From the cell containing the given text, extract its center point as [X, Y] coordinate. 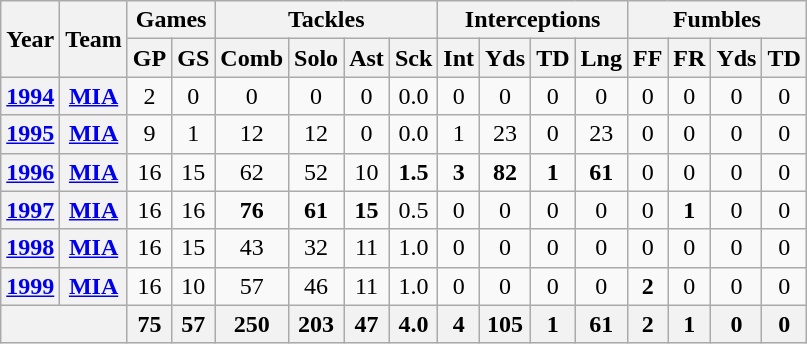
1.5 [413, 172]
GS [194, 58]
Int [459, 58]
FF [647, 58]
105 [506, 324]
Sck [413, 58]
82 [506, 172]
0.5 [413, 210]
FR [690, 58]
46 [316, 286]
75 [149, 324]
Ast [367, 58]
76 [252, 210]
1995 [30, 134]
Solo [316, 58]
4.0 [413, 324]
1994 [30, 96]
Tackles [326, 20]
Lng [601, 58]
Fumbles [716, 20]
Year [30, 39]
47 [367, 324]
Interceptions [533, 20]
62 [252, 172]
1999 [30, 286]
3 [459, 172]
32 [316, 248]
Team [94, 39]
250 [252, 324]
43 [252, 248]
1998 [30, 248]
203 [316, 324]
Comb [252, 58]
1997 [30, 210]
1996 [30, 172]
9 [149, 134]
4 [459, 324]
Games [170, 20]
52 [316, 172]
GP [149, 58]
